Determine the (X, Y) coordinate at the center of the cell enclosing the given text.  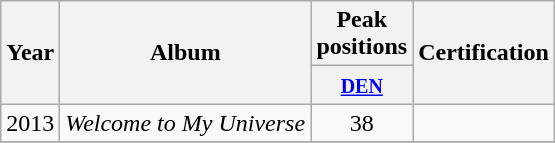
Certification (484, 52)
Peak positions (362, 34)
DEN (362, 85)
38 (362, 123)
2013 (30, 123)
Album (186, 52)
Welcome to My Universe (186, 123)
Year (30, 52)
